Extract the [x, y] coordinate from the center of the cell holding the provided text.  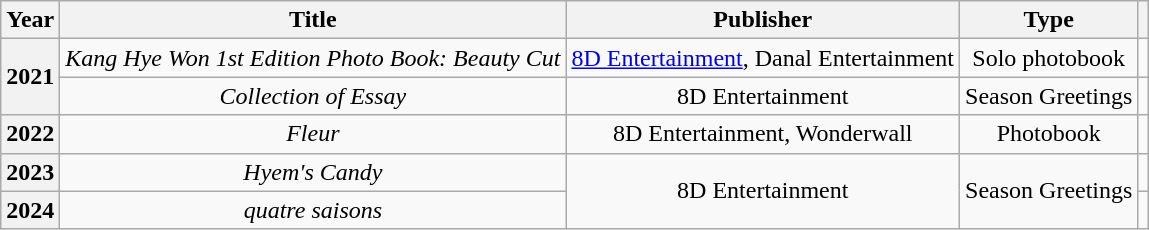
Solo photobook [1049, 58]
2023 [30, 172]
2022 [30, 134]
Type [1049, 20]
Title [313, 20]
8D Entertainment, Wonderwall [763, 134]
2024 [30, 210]
Kang Hye Won 1st Edition Photo Book: Beauty Cut [313, 58]
Year [30, 20]
Collection of Essay [313, 96]
8D Entertainment, Danal Entertainment [763, 58]
Photobook [1049, 134]
Publisher [763, 20]
quatre saisons [313, 210]
Fleur [313, 134]
Hyem's Candy [313, 172]
2021 [30, 77]
